Determine the (X, Y) coordinate at the center of the cell enclosing the given text.  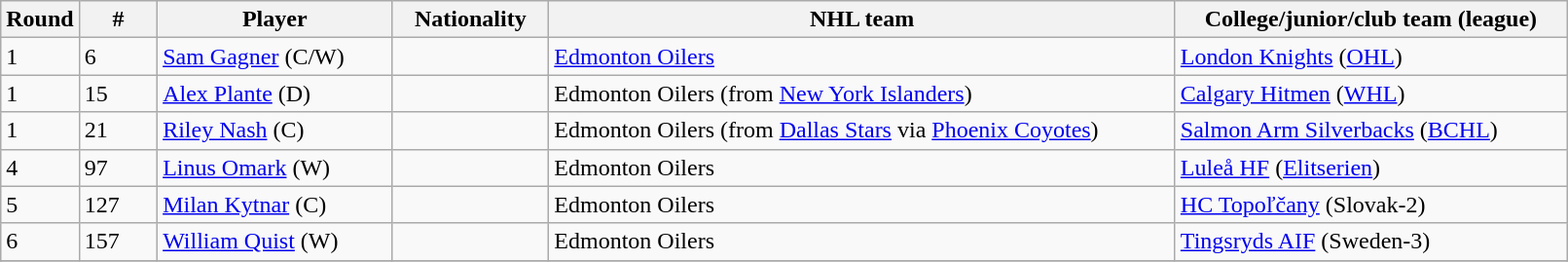
97 (118, 168)
21 (118, 131)
Player (274, 19)
157 (118, 242)
Salmon Arm Silverbacks (BCHL) (1370, 131)
London Knights (OHL) (1370, 56)
Luleå HF (Elitserien) (1370, 168)
HC Topoľčany (Slovak-2) (1370, 205)
127 (118, 205)
4 (40, 168)
Edmonton Oilers (from Dallas Stars via Phoenix Coyotes) (862, 131)
5 (40, 205)
Nationality (471, 19)
Alex Plante (D) (274, 94)
# (118, 19)
Calgary Hitmen (WHL) (1370, 94)
Tingsryds AIF (Sweden-3) (1370, 242)
College/junior/club team (league) (1370, 19)
Round (40, 19)
Linus Omark (W) (274, 168)
William Quist (W) (274, 242)
Milan Kytnar (C) (274, 205)
Riley Nash (C) (274, 131)
Sam Gagner (C/W) (274, 56)
NHL team (862, 19)
Edmonton Oilers (from New York Islanders) (862, 94)
15 (118, 94)
